Return the [x, y] coordinate for the center point of the cell that contains the specified text.  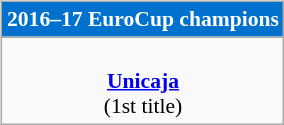
2016–17 EuroCup champions [143, 19]
Unicaja(1st title) [143, 80]
